Provide the [X, Y] coordinate of the cell's center where the given text is located.  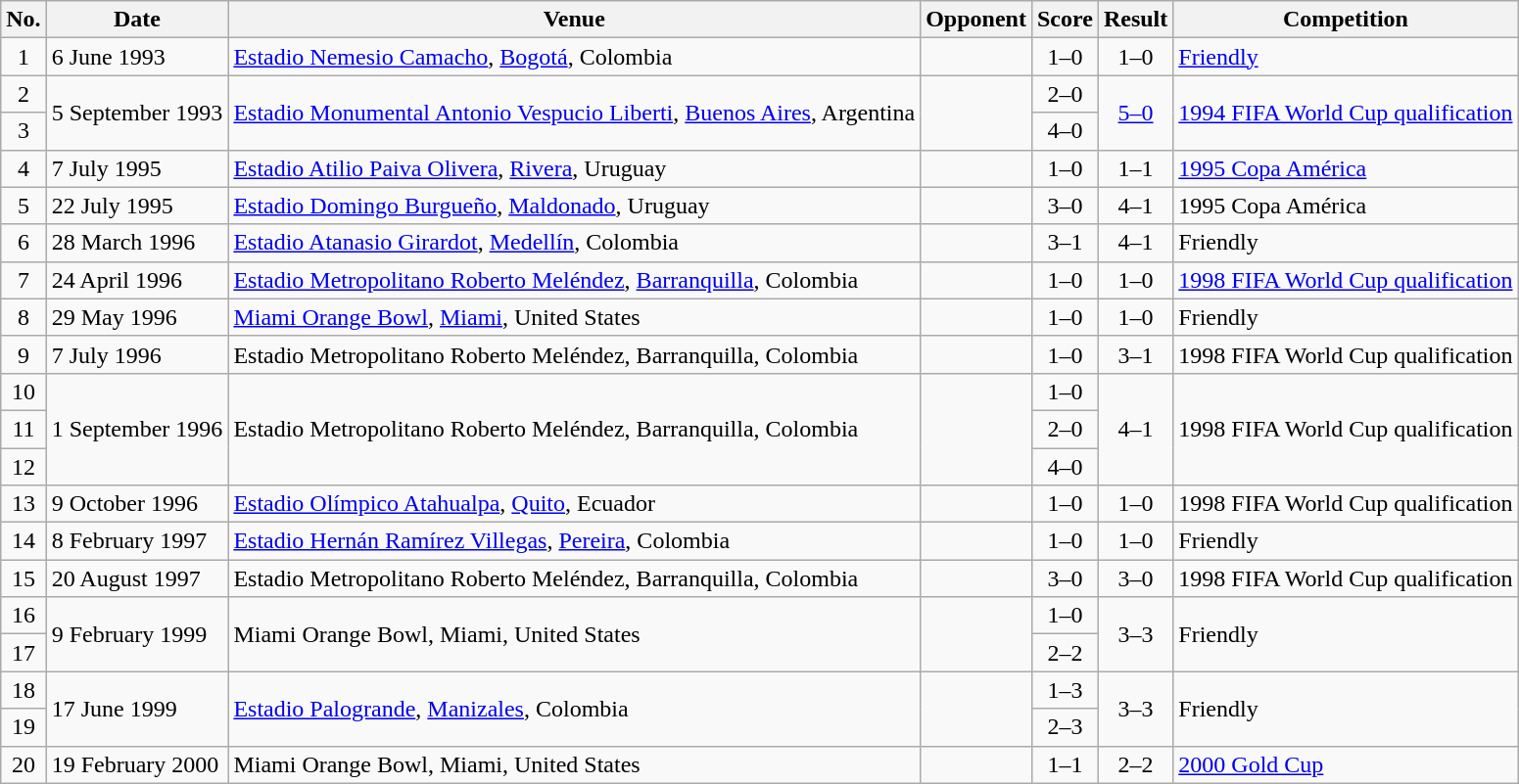
16 [24, 616]
Estadio Atanasio Girardot, Medellín, Colombia [574, 243]
11 [24, 429]
Estadio Hernán Ramírez Villegas, Pereira, Colombia [574, 541]
1 [24, 57]
5 September 1993 [137, 113]
Competition [1346, 20]
1 September 1996 [137, 429]
Opponent [976, 20]
15 [24, 578]
Estadio Atilio Paiva Olivera, Rivera, Uruguay [574, 168]
8 [24, 317]
Estadio Olímpico Atahualpa, Quito, Ecuador [574, 504]
Estadio Monumental Antonio Vespucio Liberti, Buenos Aires, Argentina [574, 113]
2000 Gold Cup [1346, 764]
8 February 1997 [137, 541]
2–3 [1065, 727]
20 August 1997 [137, 578]
17 June 1999 [137, 709]
9 October 1996 [137, 504]
10 [24, 392]
7 July 1995 [137, 168]
5 [24, 206]
4 [24, 168]
Venue [574, 20]
28 March 1996 [137, 243]
3 [24, 131]
18 [24, 690]
9 February 1999 [137, 634]
24 April 1996 [137, 280]
29 May 1996 [137, 317]
22 July 1995 [137, 206]
Result [1135, 20]
No. [24, 20]
1–3 [1065, 690]
7 July 1996 [137, 354]
19 February 2000 [137, 764]
12 [24, 467]
Estadio Nemesio Camacho, Bogotá, Colombia [574, 57]
1994 FIFA World Cup qualification [1346, 113]
17 [24, 653]
13 [24, 504]
Date [137, 20]
6 June 1993 [137, 57]
19 [24, 727]
2 [24, 94]
Score [1065, 20]
14 [24, 541]
7 [24, 280]
9 [24, 354]
5–0 [1135, 113]
Estadio Domingo Burgueño, Maldonado, Uruguay [574, 206]
6 [24, 243]
Estadio Palogrande, Manizales, Colombia [574, 709]
20 [24, 764]
